Output the [X, Y] coordinate of the center of the cell containing the given text.  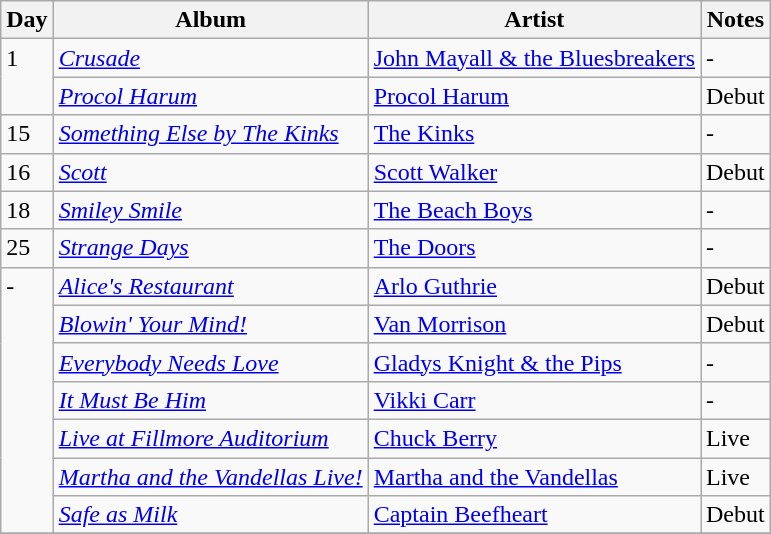
Notes [735, 20]
Crusade [210, 58]
Van Morrison [534, 324]
Strange Days [210, 248]
Everybody Needs Love [210, 362]
Album [210, 20]
Vikki Carr [534, 400]
Gladys Knight & the Pips [534, 362]
Live at Fillmore Auditorium [210, 438]
Martha and the Vandellas [534, 477]
18 [27, 210]
The Kinks [534, 134]
Something Else by The Kinks [210, 134]
Smiley Smile [210, 210]
The Doors [534, 248]
16 [27, 172]
Chuck Berry [534, 438]
1 [27, 77]
Artist [534, 20]
Captain Beefheart [534, 515]
Arlo Guthrie [534, 286]
Day [27, 20]
The Beach Boys [534, 210]
It Must Be Him [210, 400]
John Mayall & the Bluesbreakers [534, 58]
Blowin' Your Mind! [210, 324]
Martha and the Vandellas Live! [210, 477]
Safe as Milk [210, 515]
Scott [210, 172]
15 [27, 134]
25 [27, 248]
Scott Walker [534, 172]
Alice's Restaurant [210, 286]
